From the cell containing the given text, extract its center point as [X, Y] coordinate. 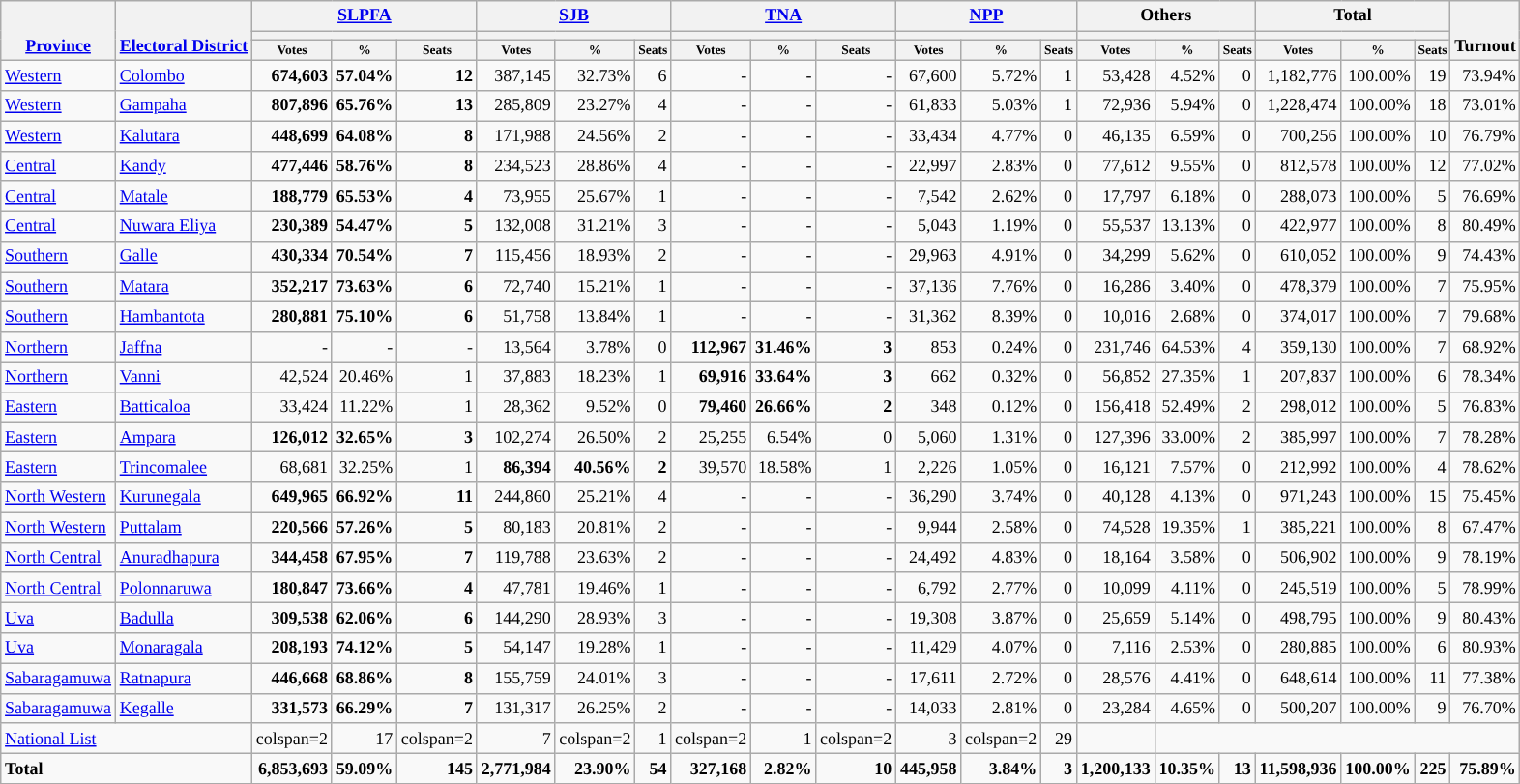
Colombo [184, 75]
32.25% [364, 468]
23,284 [1116, 708]
72,936 [1116, 106]
Matara [184, 286]
26.66% [783, 406]
1.31% [1002, 437]
54,147 [516, 648]
28,576 [1116, 679]
79,460 [712, 406]
73.94% [1485, 75]
344,458 [292, 557]
280,885 [1298, 648]
853 [928, 346]
54.47% [364, 226]
67,600 [928, 75]
126,012 [292, 437]
33,424 [292, 406]
6,792 [928, 588]
69,916 [712, 377]
0.32% [1002, 377]
75.89% [1485, 768]
155,759 [516, 679]
Turnout [1485, 31]
Anuradhapura [184, 557]
4.52% [1187, 75]
54 [654, 768]
231,746 [1116, 346]
24.01% [596, 679]
26.25% [596, 708]
56,852 [1116, 377]
16,286 [1116, 286]
352,217 [292, 286]
4.91% [1002, 257]
40.56% [596, 468]
2.58% [1002, 528]
498,795 [1298, 619]
2.68% [1187, 317]
5.62% [1187, 257]
7,116 [1116, 648]
Electoral District [184, 31]
422,977 [1298, 226]
18,164 [1116, 557]
4.41% [1187, 679]
80.93% [1485, 648]
7.57% [1187, 468]
Batticaloa [184, 406]
Puttalam [184, 528]
18 [1433, 106]
208,193 [292, 648]
23.63% [596, 557]
26.50% [596, 437]
24.56% [596, 135]
9.52% [596, 406]
31.21% [596, 226]
46,135 [1116, 135]
7.76% [1002, 286]
9.55% [1187, 166]
9,944 [928, 528]
78.99% [1485, 588]
78.34% [1485, 377]
2.81% [1002, 708]
145 [437, 768]
156,418 [1116, 406]
288,073 [1298, 195]
115,456 [516, 257]
13,564 [516, 346]
SJB [573, 15]
3.58% [1187, 557]
971,243 [1298, 497]
3.87% [1002, 619]
Kandy [184, 166]
76.79% [1485, 135]
13.84% [596, 317]
2.62% [1002, 195]
39,570 [712, 468]
76.70% [1485, 708]
55,537 [1116, 226]
385,221 [1298, 528]
812,578 [1298, 166]
Province [58, 31]
77,612 [1116, 166]
80.49% [1485, 226]
14,033 [928, 708]
27.35% [1187, 377]
Vanni [184, 377]
2.72% [1002, 679]
Monaragala [184, 648]
64.08% [364, 135]
National List [127, 739]
Nuwara Eliya [184, 226]
80.43% [1485, 619]
225 [1433, 768]
448,699 [292, 135]
234,523 [516, 166]
NPP [986, 15]
5,060 [928, 437]
65.53% [364, 195]
18.23% [596, 377]
33.00% [1187, 437]
25.67% [596, 195]
17,797 [1116, 195]
445,958 [928, 768]
6.18% [1187, 195]
144,290 [516, 619]
6.59% [1187, 135]
36,290 [928, 497]
4.83% [1002, 557]
430,334 [292, 257]
72,740 [516, 286]
20.46% [364, 377]
64.53% [1187, 346]
29,963 [928, 257]
10,016 [1116, 317]
348 [928, 406]
53,428 [1116, 75]
74.12% [364, 648]
Matale [184, 195]
57.04% [364, 75]
3.84% [1002, 768]
47,781 [516, 588]
3.40% [1187, 286]
385,997 [1298, 437]
68.86% [364, 679]
57.26% [364, 528]
327,168 [712, 768]
180,847 [292, 588]
61,833 [928, 106]
212,992 [1298, 468]
37,136 [928, 286]
13.13% [1187, 226]
359,130 [1298, 346]
4.65% [1187, 708]
70.54% [364, 257]
19.28% [596, 648]
33.64% [783, 377]
610,052 [1298, 257]
19,308 [928, 619]
78.19% [1485, 557]
649,965 [292, 497]
171,988 [516, 135]
15 [1433, 497]
78.28% [1485, 437]
478,379 [1298, 286]
207,837 [1298, 377]
15.21% [596, 286]
700,256 [1298, 135]
78.62% [1485, 468]
446,668 [292, 679]
28.86% [596, 166]
Kalutara [184, 135]
119,788 [516, 557]
2,771,984 [516, 768]
Polonnaruwa [184, 588]
1.05% [1002, 468]
76.69% [1485, 195]
5.94% [1187, 106]
674,603 [292, 75]
23.27% [596, 106]
5.72% [1002, 75]
51,758 [516, 317]
2.53% [1187, 648]
3.74% [1002, 497]
62.06% [364, 619]
32.73% [596, 75]
131,317 [516, 708]
506,902 [1298, 557]
4.07% [1002, 648]
298,012 [1298, 406]
10,099 [1116, 588]
Hambantota [184, 317]
67.95% [364, 557]
75.45% [1485, 497]
59.09% [364, 768]
Kegalle [184, 708]
75.95% [1485, 286]
75.10% [364, 317]
11,429 [928, 648]
80,183 [516, 528]
374,017 [1298, 317]
23.90% [596, 768]
5,043 [928, 226]
77.02% [1485, 166]
2.77% [1002, 588]
132,008 [516, 226]
11.22% [364, 406]
220,566 [292, 528]
102,274 [516, 437]
5.03% [1002, 106]
73.01% [1485, 106]
86,394 [516, 468]
16,121 [1116, 468]
66.92% [364, 497]
4.77% [1002, 135]
24,492 [928, 557]
18.93% [596, 257]
65.76% [364, 106]
Others [1166, 15]
20.81% [596, 528]
Kurunegala [184, 497]
74,528 [1116, 528]
1,228,474 [1298, 106]
Galle [184, 257]
244,860 [516, 497]
28,362 [516, 406]
285,809 [516, 106]
76.83% [1485, 406]
31.46% [783, 346]
Ratnapura [184, 679]
309,538 [292, 619]
188,779 [292, 195]
SLPFA [365, 15]
0.24% [1002, 346]
79.68% [1485, 317]
40,128 [1116, 497]
17 [364, 739]
18.58% [783, 468]
68.92% [1485, 346]
2.83% [1002, 166]
Trincomalee [184, 468]
77.38% [1485, 679]
807,896 [292, 106]
25.21% [596, 497]
127,396 [1116, 437]
Gampaha [184, 106]
19.46% [596, 588]
73,955 [516, 195]
29 [1060, 739]
648,614 [1298, 679]
6,853,693 [292, 768]
0.12% [1002, 406]
3.78% [596, 346]
19.35% [1187, 528]
TNA [783, 15]
2.82% [783, 768]
112,967 [712, 346]
8.39% [1002, 317]
42,524 [292, 377]
Jaffna [184, 346]
Badulla [184, 619]
4.13% [1187, 497]
477,446 [292, 166]
230,389 [292, 226]
Ampara [184, 437]
17,611 [928, 679]
280,881 [292, 317]
5.14% [1187, 619]
245,519 [1298, 588]
25,659 [1116, 619]
28.93% [596, 619]
73.66% [364, 588]
6.54% [783, 437]
73.63% [364, 286]
33,434 [928, 135]
22,997 [928, 166]
68,681 [292, 468]
37,883 [516, 377]
67.47% [1485, 528]
662 [928, 377]
25,255 [712, 437]
387,145 [516, 75]
2,226 [928, 468]
66.29% [364, 708]
32.65% [364, 437]
31,362 [928, 317]
1.19% [1002, 226]
4.11% [1187, 588]
331,573 [292, 708]
1,200,133 [1116, 768]
52.49% [1187, 406]
10.35% [1187, 768]
74.43% [1485, 257]
11,598,936 [1298, 768]
500,207 [1298, 708]
34,299 [1116, 257]
7,542 [928, 195]
58.76% [364, 166]
1,182,776 [1298, 75]
19 [1433, 75]
